Find where the given text appears and provide that cell's center as (x, y) coordinate. 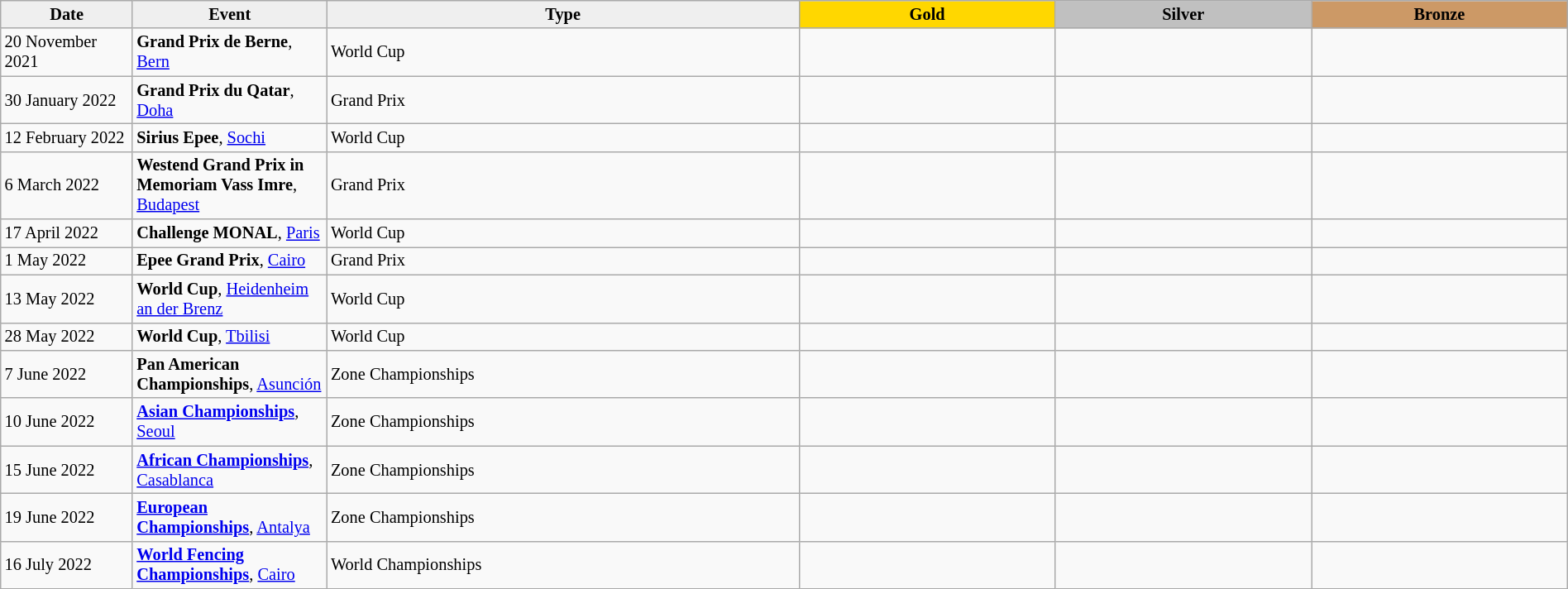
Sirius Epee, Sochi (230, 137)
17 April 2022 (67, 233)
6 March 2022 (67, 185)
World Fencing Championships, Cairo (230, 565)
16 July 2022 (67, 565)
Challenge MONAL, Paris (230, 233)
European Championships, Antalya (230, 517)
Grand Prix du Qatar, Doha (230, 100)
30 January 2022 (67, 100)
African Championships, Casablanca (230, 470)
Pan American Championships, Asunción (230, 374)
Event (230, 14)
Type (562, 14)
Epee Grand Prix, Cairo (230, 261)
13 May 2022 (67, 299)
Grand Prix de Berne, Bern (230, 52)
1 May 2022 (67, 261)
19 June 2022 (67, 517)
Asian Championships, Seoul (230, 422)
Gold (927, 14)
Bronze (1440, 14)
10 June 2022 (67, 422)
Westend Grand Prix in Memoriam Vass Imre, Budapest (230, 185)
World Championships (562, 565)
28 May 2022 (67, 337)
World Cup, Tbilisi (230, 337)
Silver (1183, 14)
7 June 2022 (67, 374)
15 June 2022 (67, 470)
12 February 2022 (67, 137)
World Cup, Heidenheim an der Brenz (230, 299)
Date (67, 14)
20 November 2021 (67, 52)
